Extract the [x, y] coordinate from the center of the cell holding the provided text.  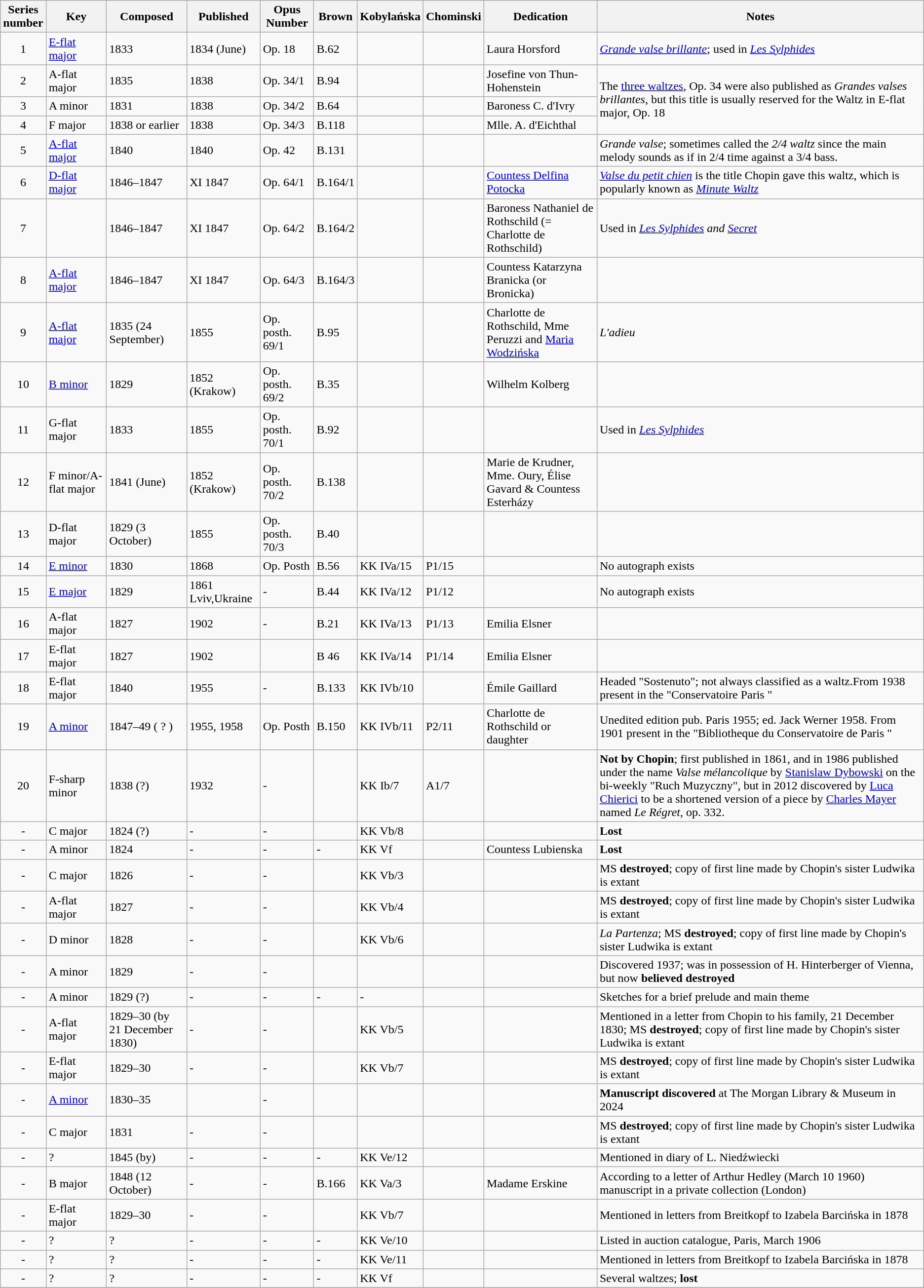
KK Vb/6 [390, 939]
P1/15 [453, 566]
KK Vb/5 [390, 1029]
Headed "Sostenuto"; not always classified as a waltz.From 1938 present in the "Conservatoire Paris " [760, 688]
KK Ve/12 [390, 1158]
B.138 [336, 482]
B.21 [336, 624]
14 [23, 566]
Composed [147, 17]
1955 [223, 688]
Wilhelm Kolberg [541, 384]
KK IVa/12 [390, 591]
Baroness C. d'Ivry [541, 106]
1848 (12 October) [147, 1183]
6 [23, 183]
10 [23, 384]
B.92 [336, 429]
Countess Delfina Potocka [541, 183]
A1/7 [453, 785]
1 [23, 48]
Op. 64/2 [287, 228]
F major [76, 125]
Countess Katarzyna Branicka (or Bronicka) [541, 280]
P2/11 [453, 727]
Opus Number [287, 17]
1828 [147, 939]
B.164/1 [336, 183]
Kobylańska [390, 17]
9 [23, 332]
F-sharp minor [76, 785]
Op. 34/3 [287, 125]
B.131 [336, 150]
Grande valse; sometimes called the 2/4 waltz since the main melody sounds as if in 2/4 time against a 3/4 bass. [760, 150]
1841 (June) [147, 482]
Josefine von Thun-Hohenstein [541, 81]
Manuscript discovered at The Morgan Library & Museum in 2024 [760, 1100]
Notes [760, 17]
KK IVb/10 [390, 688]
Baroness Nathaniel de Rothschild (= Charlotte de Rothschild) [541, 228]
P1/13 [453, 624]
Op. posth. 69/1 [287, 332]
Op. 42 [287, 150]
B.164/3 [336, 280]
G-flat major [76, 429]
15 [23, 591]
1826 [147, 875]
5 [23, 150]
B.166 [336, 1183]
1824 [147, 850]
8 [23, 280]
E major [76, 591]
1829 (?) [147, 997]
Marie de Krudner, Mme. Oury, Élise Gavard & Countess Esterházy [541, 482]
Used in Les Sylphides [760, 429]
B.62 [336, 48]
13 [23, 534]
F minor/A-flat major [76, 482]
1868 [223, 566]
16 [23, 624]
B.35 [336, 384]
1955, 1958 [223, 727]
Op. 34/2 [287, 106]
Op. posth. 70/2 [287, 482]
KK Vb/8 [390, 831]
1835 (24 September) [147, 332]
Laura Horsford [541, 48]
7 [23, 228]
Op. posth. 70/3 [287, 534]
KK Ve/10 [390, 1241]
P1/14 [453, 656]
KK IVa/15 [390, 566]
1861 Lviv,Ukraine [223, 591]
B.56 [336, 566]
2 [23, 81]
B.164/2 [336, 228]
11 [23, 429]
Émile Gaillard [541, 688]
B minor [76, 384]
B.150 [336, 727]
Op. 34/1 [287, 81]
Series number [23, 17]
KK IVa/14 [390, 656]
Discovered 1937; was in possession of H. Hinterberger of Vienna, but now believed destroyed [760, 972]
1829–30 (by 21 December 1830) [147, 1029]
Op. posth. 70/1 [287, 429]
Several waltzes; lost [760, 1278]
Charlotte de Rothschild or daughter [541, 727]
4 [23, 125]
Dedication [541, 17]
B.64 [336, 106]
Madame Erskine [541, 1183]
Brown [336, 17]
20 [23, 785]
B.94 [336, 81]
17 [23, 656]
1845 (by) [147, 1158]
Mentioned in a letter from Chopin to his family, 21 December 1830; MS destroyed; copy of first line made by Chopin's sister Ludwika is extant [760, 1029]
B 46 [336, 656]
Grande valse brillante; used in Les Sylphides [760, 48]
Mlle. A. d'Eichthal [541, 125]
B.95 [336, 332]
Published [223, 17]
Op. 18 [287, 48]
According to a letter of Arthur Hedley (March 10 1960)manuscript in a private collection (London) [760, 1183]
KK Va/3 [390, 1183]
KK Vb/3 [390, 875]
The three waltzes, Op. 34 were also published as Grandes valses brillantes, but this title is usually reserved for the Waltz in E-flat major, Op. 18 [760, 100]
Mentioned in diary of L. Niedźwiecki [760, 1158]
1830–35 [147, 1100]
Listed in auction catalogue, Paris, March 1906 [760, 1241]
B.40 [336, 534]
B.44 [336, 591]
18 [23, 688]
1838 (?) [147, 785]
KK Ib/7 [390, 785]
3 [23, 106]
B.118 [336, 125]
KK IVb/11 [390, 727]
KK IVa/13 [390, 624]
1830 [147, 566]
Sketches for a brief prelude and main theme [760, 997]
Charlotte de Rothschild, Mme Peruzzi and Maria Wodzińska [541, 332]
Key [76, 17]
12 [23, 482]
Valse du petit chien is the title Chopin gave this waltz, which is popularly known as Minute Waltz [760, 183]
Unedited edition pub. Paris 1955; ed. Jack Werner 1958. From 1901 present in the "Bibliotheque du Conservatoire de Paris " [760, 727]
D minor [76, 939]
1932 [223, 785]
1835 [147, 81]
1824 (?) [147, 831]
1829 (3 October) [147, 534]
B major [76, 1183]
L'adieu [760, 332]
KK Vb/4 [390, 907]
KK Ve/11 [390, 1259]
Op. 64/1 [287, 183]
B.133 [336, 688]
Countess Lubienska [541, 850]
E minor [76, 566]
Chominski [453, 17]
Op. 64/3 [287, 280]
19 [23, 727]
1838 or earlier [147, 125]
1834 (June) [223, 48]
La Partenza; MS destroyed; copy of first line made by Chopin's sister Ludwika is extant [760, 939]
1847–49 ( ? ) [147, 727]
Used in Les Sylphides and Secret [760, 228]
Op. posth. 69/2 [287, 384]
P1/12 [453, 591]
